Identify which cell holds the provided text, then report its (x, y) central coordinate. 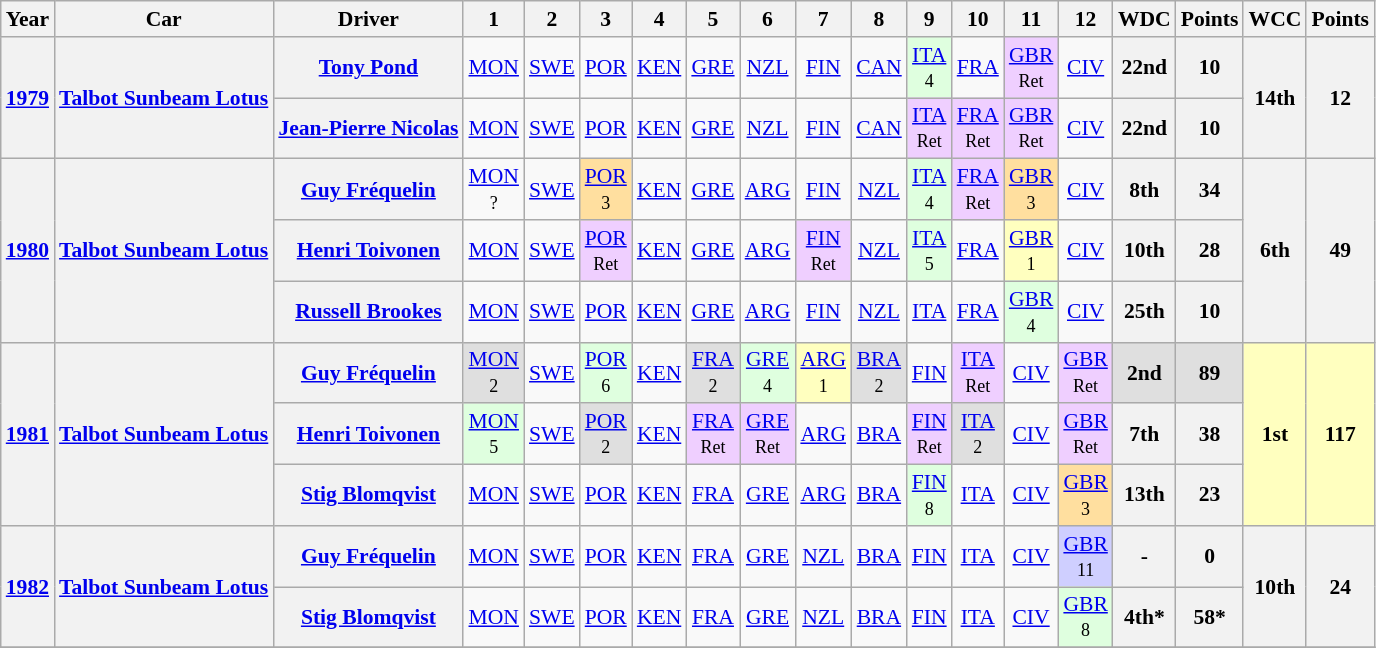
13th (1144, 496)
- (1144, 556)
WDC (1144, 19)
8 (879, 19)
0 (1210, 556)
3 (606, 19)
1982 (28, 587)
MON2 (494, 372)
49 (1340, 250)
FIN8 (930, 496)
6th (1274, 250)
7 (823, 19)
ITA2 (978, 434)
6 (768, 19)
5 (712, 19)
34 (1210, 190)
14th (1274, 98)
Year (28, 19)
GBR8 (1086, 618)
4 (659, 19)
11 (1032, 19)
Car (164, 19)
25th (1144, 312)
MON5 (494, 434)
POR6 (606, 372)
GBR1 (1032, 250)
ARG1 (823, 372)
117 (1340, 434)
1981 (28, 434)
38 (1210, 434)
BRA2 (879, 372)
58* (1210, 618)
POR2 (606, 434)
PORRet (606, 250)
1 (494, 19)
FRA2 (712, 372)
8th (1144, 190)
GRERet (768, 434)
Driver (368, 19)
9 (930, 19)
Tony Pond (368, 68)
1st (1274, 434)
GBR4 (1032, 312)
GRE4 (768, 372)
POR3 (606, 190)
2 (552, 19)
Jean-Pierre Nicolas (368, 128)
MON? (494, 190)
7th (1144, 434)
24 (1340, 587)
GBR11 (1086, 556)
23 (1210, 496)
89 (1210, 372)
1979 (28, 98)
WCC (1274, 19)
ITA5 (930, 250)
Russell Brookes (368, 312)
2nd (1144, 372)
1980 (28, 250)
28 (1210, 250)
4th* (1144, 618)
